For the text-containing cell, return its midpoint in (X, Y) coordinate format. 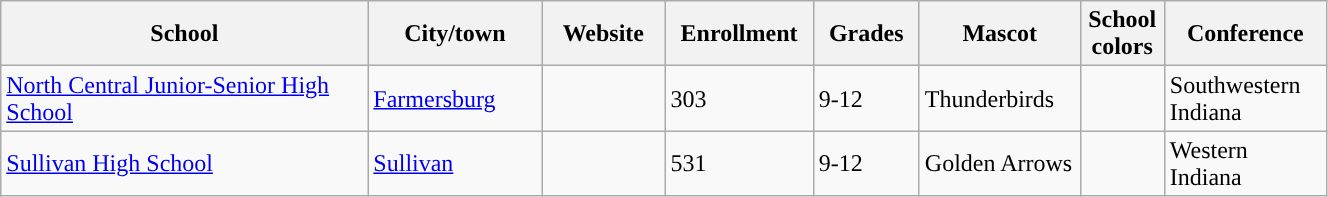
Enrollment (739, 34)
Website (604, 34)
303 (739, 98)
School (184, 34)
Golden Arrows (1000, 164)
Southwestern Indiana (1245, 98)
531 (739, 164)
Western Indiana (1245, 164)
Grades (866, 34)
Farmersburg (455, 98)
Sullivan High School (184, 164)
Mascot (1000, 34)
Sullivan (455, 164)
Conference (1245, 34)
City/town (455, 34)
Thunderbirds (1000, 98)
School colors (1122, 34)
North Central Junior-Senior High School (184, 98)
